Provide the (X, Y) coordinate of the cell's center where the given text is located.  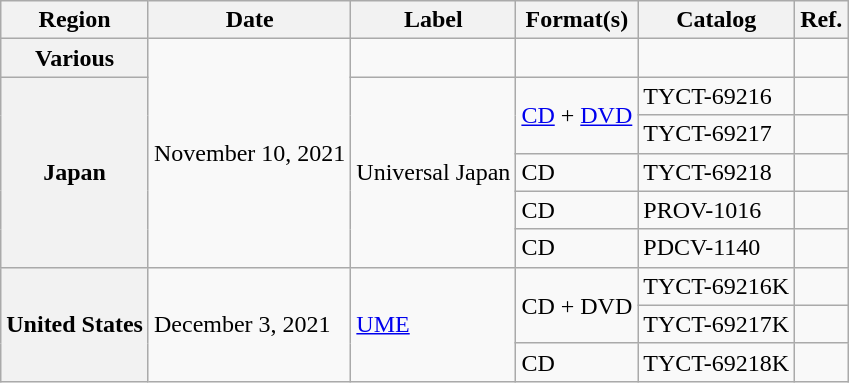
Japan (75, 172)
Label (434, 20)
TYCT-69216K (716, 286)
Format(s) (577, 20)
TYCT-69218K (716, 362)
Various (75, 58)
TYCT-69217 (716, 134)
TYCT-69217K (716, 324)
Region (75, 20)
Catalog (716, 20)
UME (434, 324)
United States (75, 324)
PDCV-1140 (716, 248)
Ref. (822, 20)
November 10, 2021 (249, 153)
December 3, 2021 (249, 324)
Date (249, 20)
TYCT-69218 (716, 172)
PROV-1016 (716, 210)
Universal Japan (434, 172)
TYCT-69216 (716, 96)
